Locate the cell with the specified text and output its [x, y] center coordinate. 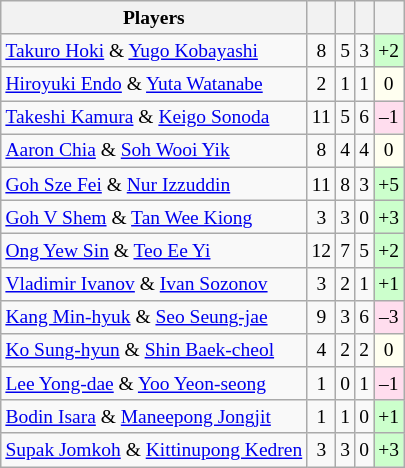
+5 [389, 184]
Vladimir Ivanov & Ivan Sozonov [154, 284]
Takeshi Kamura & Keigo Sonoda [154, 118]
Goh Sze Fei & Nur Izzuddin [154, 184]
Supak Jomkoh & Kittinupong Kedren [154, 450]
Ko Sung-hyun & Shin Baek-cheol [154, 350]
Lee Yong-dae & Yoo Yeon-seong [154, 384]
Goh V Shem & Tan Wee Kiong [154, 216]
7 [346, 250]
9 [322, 316]
Players [154, 18]
Takuro Hoki & Yugo Kobayashi [154, 50]
12 [322, 250]
Ong Yew Sin & Teo Ee Yi [154, 250]
Kang Min-hyuk & Seo Seung-jae [154, 316]
Bodin Isara & Maneepong Jongjit [154, 416]
Aaron Chia & Soh Wooi Yik [154, 150]
–3 [389, 316]
Hiroyuki Endo & Yuta Watanabe [154, 84]
